Output the [X, Y] coordinate of the center of the cell containing the given text.  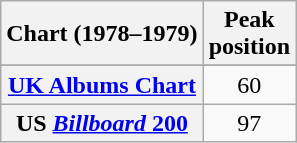
60 [249, 85]
Chart (1978–1979) [102, 34]
Peakposition [249, 34]
97 [249, 123]
US Billboard 200 [102, 123]
UK Albums Chart [102, 85]
